Provide the (X, Y) coordinate of the cell's center where the given text is located.  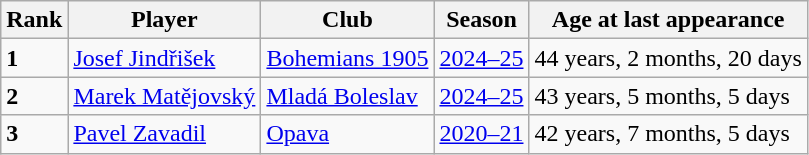
Rank (34, 20)
Pavel Zavadil (164, 134)
Bohemians 1905 (348, 58)
3 (34, 134)
43 years, 5 months, 5 days (668, 96)
Player (164, 20)
Opava (348, 134)
Mladá Boleslav (348, 96)
2020–21 (482, 134)
Season (482, 20)
Age at last appearance (668, 20)
Club (348, 20)
Josef Jindřišek (164, 58)
42 years, 7 months, 5 days (668, 134)
Marek Matějovský (164, 96)
1 (34, 58)
2 (34, 96)
44 years, 2 months, 20 days (668, 58)
